Identify which cell holds the provided text, then report its [x, y] central coordinate. 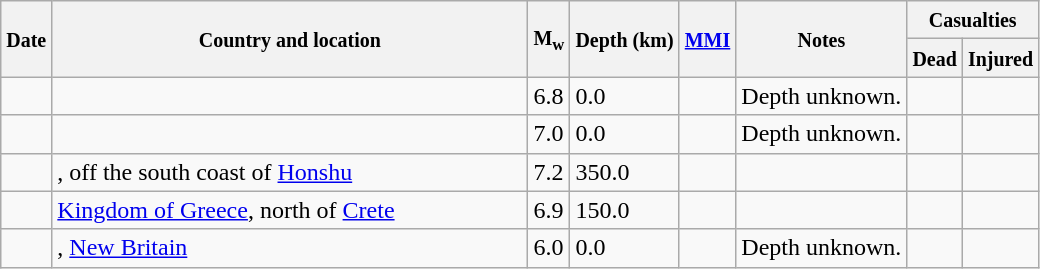
Casualties [973, 20]
Kingdom of Greece, north of Crete [290, 210]
150.0 [624, 210]
6.8 [549, 96]
Dead [935, 58]
7.2 [549, 172]
MMI [708, 39]
350.0 [624, 172]
Notes [822, 39]
Date [26, 39]
Country and location [290, 39]
, New Britain [290, 248]
, off the south coast of Honshu [290, 172]
6.0 [549, 248]
Depth (km) [624, 39]
Injured [1000, 58]
6.9 [549, 210]
7.0 [549, 134]
Mw [549, 39]
